Find where the given text appears and provide that cell's center as [X, Y] coordinate. 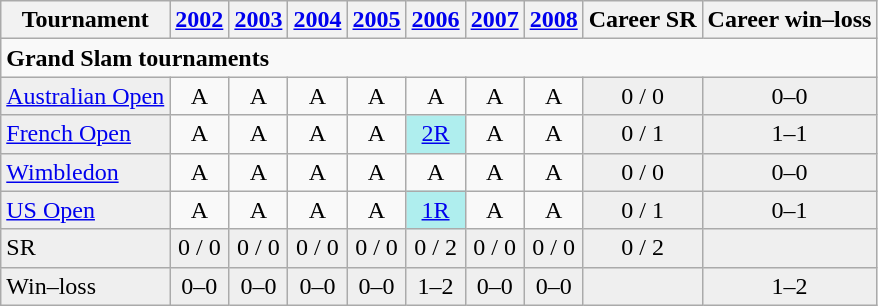
2005 [376, 20]
Career SR [642, 20]
2R [436, 134]
2002 [200, 20]
Tournament [86, 20]
Wimbledon [86, 172]
Career win–loss [790, 20]
SR [86, 248]
2003 [258, 20]
2004 [318, 20]
0–1 [790, 210]
Grand Slam tournaments [439, 58]
2006 [436, 20]
French Open [86, 134]
Australian Open [86, 96]
1–1 [790, 134]
Win–loss [86, 286]
US Open [86, 210]
2008 [554, 20]
1R [436, 210]
2007 [494, 20]
